Find where the given text appears and provide that cell's center as [x, y] coordinate. 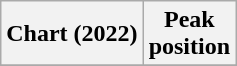
Chart (2022) [72, 34]
Peakposition [189, 34]
